Return [x, y] of the center of cell containing provided text 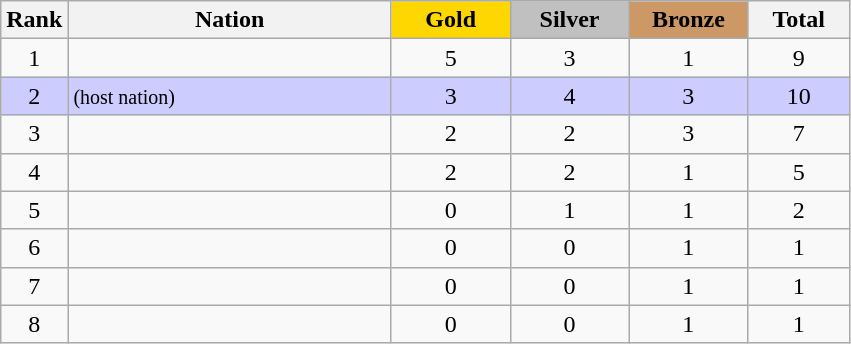
10 [799, 96]
Total [799, 20]
6 [34, 248]
Gold [450, 20]
9 [799, 58]
Rank [34, 20]
Bronze [688, 20]
Silver [570, 20]
8 [34, 324]
Nation [230, 20]
(host nation) [230, 96]
